Detect which cell encompasses the target text, then output its (x, y) center coordinate. 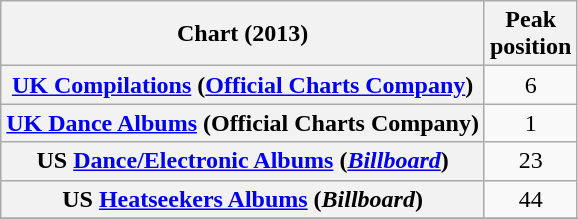
1 (530, 123)
UK Dance Albums (Official Charts Company) (243, 123)
US Heatseekers Albums (Billboard) (243, 199)
UK Compilations (Official Charts Company) (243, 85)
23 (530, 161)
US Dance/Electronic Albums (Billboard) (243, 161)
Peakposition (530, 34)
6 (530, 85)
44 (530, 199)
Chart (2013) (243, 34)
